Identify which cell holds the provided text, then report its [X, Y] central coordinate. 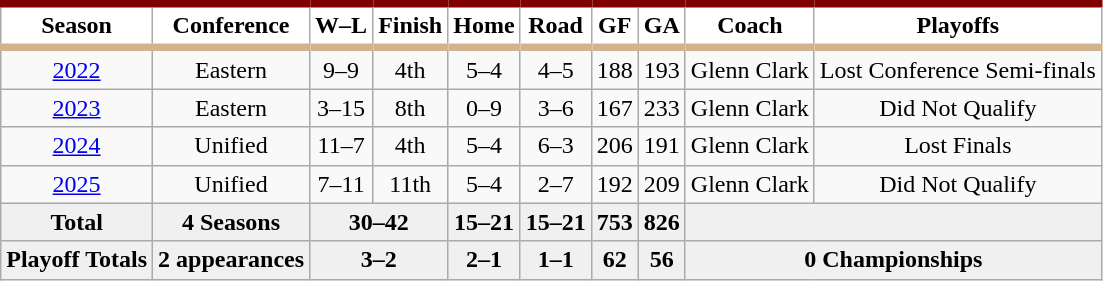
2023 [77, 108]
6–3 [556, 146]
2024 [77, 146]
Playoff Totals [77, 260]
4–5 [556, 68]
9–9 [342, 68]
167 [614, 108]
209 [662, 184]
2 appearances [232, 260]
188 [614, 68]
GF [614, 26]
2–1 [484, 260]
1–1 [556, 260]
30–42 [379, 222]
11th [410, 184]
7–11 [342, 184]
2–7 [556, 184]
Conference [232, 26]
2022 [77, 68]
3–6 [556, 108]
W–L [342, 26]
Finish [410, 26]
Total [77, 222]
2025 [77, 184]
0 Championships [893, 260]
Road [556, 26]
0–9 [484, 108]
193 [662, 68]
Lost Finals [958, 146]
192 [614, 184]
826 [662, 222]
11–7 [342, 146]
62 [614, 260]
Playoffs [958, 26]
Coach [750, 26]
8th [410, 108]
753 [614, 222]
3–15 [342, 108]
3–2 [379, 260]
4 Seasons [232, 222]
233 [662, 108]
Home [484, 26]
191 [662, 146]
206 [614, 146]
Lost Conference Semi-finals [958, 68]
GA [662, 26]
56 [662, 260]
Season [77, 26]
